Identify which cell holds the provided text, then report its [x, y] central coordinate. 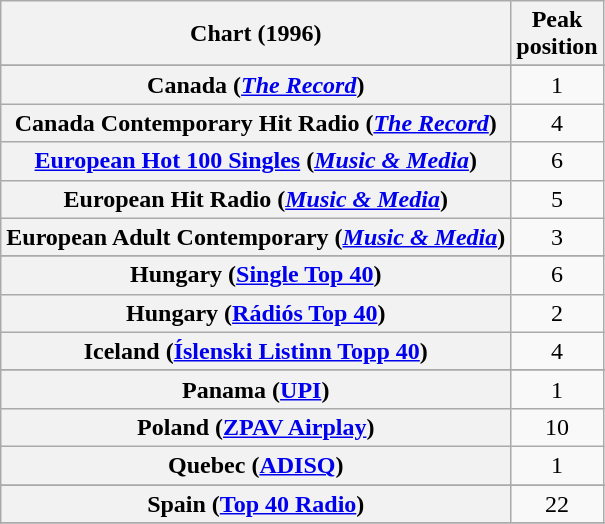
3 [557, 237]
European Adult Contemporary (Music & Media) [256, 237]
Spain (Top 40 Radio) [256, 503]
2 [557, 313]
European Hot 100 Singles (Music & Media) [256, 161]
Canada Contemporary Hit Radio (The Record) [256, 123]
10 [557, 427]
Iceland (Íslenski Listinn Topp 40) [256, 351]
European Hit Radio (Music & Media) [256, 199]
Quebec (ADISQ) [256, 465]
22 [557, 503]
Panama (UPI) [256, 389]
5 [557, 199]
Canada (The Record) [256, 85]
Peakposition [557, 34]
Poland (ZPAV Airplay) [256, 427]
Hungary (Rádiós Top 40) [256, 313]
Hungary (Single Top 40) [256, 275]
Chart (1996) [256, 34]
